Locate the cell with the specified text and output its [x, y] center coordinate. 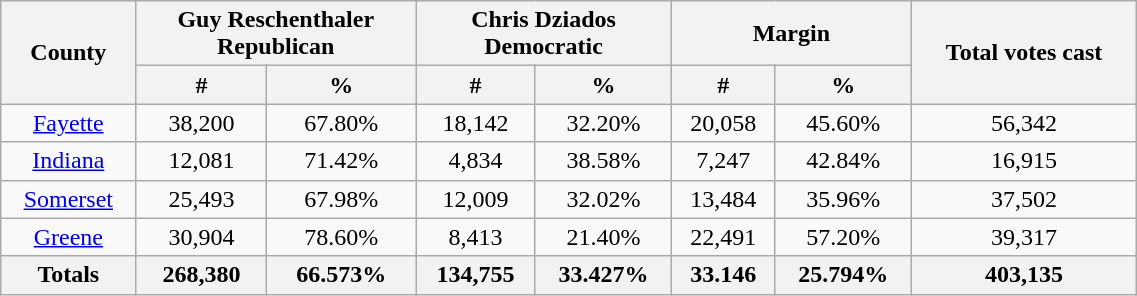
Totals [68, 275]
56,342 [1024, 123]
Greene [68, 237]
78.60% [342, 237]
37,502 [1024, 199]
32.02% [603, 199]
35.96% [843, 199]
33.146 [723, 275]
4,834 [476, 161]
268,380 [202, 275]
38,200 [202, 123]
12,081 [202, 161]
8,413 [476, 237]
Chris DziadosDemocratic [544, 34]
42.84% [843, 161]
Somerset [68, 199]
30,904 [202, 237]
7,247 [723, 161]
County [68, 52]
66.573% [342, 275]
134,755 [476, 275]
38.58% [603, 161]
45.60% [843, 123]
67.98% [342, 199]
Total votes cast [1024, 52]
Margin [791, 34]
57.20% [843, 237]
Guy ReschenthalerRepublican [276, 34]
21.40% [603, 237]
39,317 [1024, 237]
32.20% [603, 123]
25,493 [202, 199]
403,135 [1024, 275]
71.42% [342, 161]
33.427% [603, 275]
16,915 [1024, 161]
Fayette [68, 123]
22,491 [723, 237]
20,058 [723, 123]
18,142 [476, 123]
67.80% [342, 123]
Indiana [68, 161]
13,484 [723, 199]
25.794% [843, 275]
12,009 [476, 199]
